Identify which cell holds the provided text, then report its (X, Y) central coordinate. 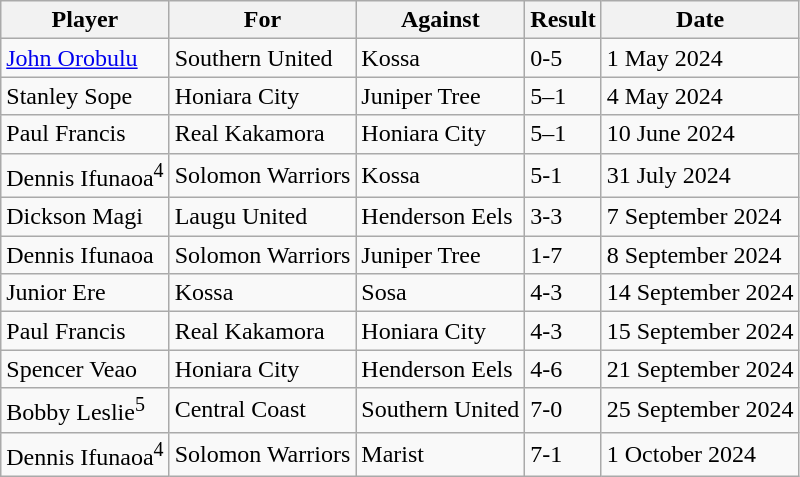
Marist (440, 454)
Dickson Magi (85, 217)
25 September 2024 (700, 410)
Stanley Sope (85, 96)
Junior Ere (85, 293)
Spencer Veao (85, 369)
Sosa (440, 293)
0-5 (563, 58)
Dennis Ifunaoa (85, 255)
14 September 2024 (700, 293)
21 September 2024 (700, 369)
Laugu United (262, 217)
1 May 2024 (700, 58)
Bobby Leslie5 (85, 410)
7-0 (563, 410)
31 July 2024 (700, 176)
5-1 (563, 176)
1-7 (563, 255)
4 May 2024 (700, 96)
For (262, 20)
Player (85, 20)
7-1 (563, 454)
Against (440, 20)
4-6 (563, 369)
7 September 2024 (700, 217)
1 October 2024 (700, 454)
Central Coast (262, 410)
10 June 2024 (700, 134)
8 September 2024 (700, 255)
15 September 2024 (700, 331)
John Orobulu (85, 58)
Result (563, 20)
Date (700, 20)
3-3 (563, 217)
